Detect which cell encompasses the target text, then output its [X, Y] center coordinate. 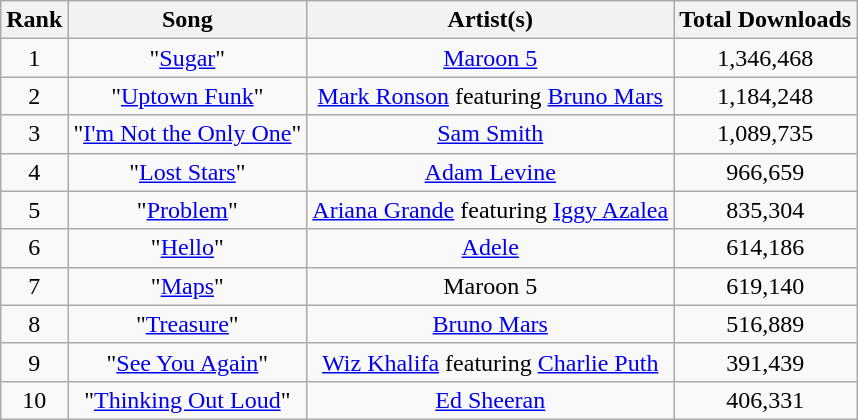
Sam Smith [490, 134]
6 [34, 248]
966,659 [766, 172]
Ariana Grande featuring Iggy Azalea [490, 210]
Artist(s) [490, 20]
Song [188, 20]
406,331 [766, 400]
"Problem" [188, 210]
Mark Ronson featuring Bruno Mars [490, 96]
10 [34, 400]
516,889 [766, 324]
"I'm Not the Only One" [188, 134]
614,186 [766, 248]
"Lost Stars" [188, 172]
"Sugar" [188, 58]
1,346,468 [766, 58]
Adele [490, 248]
391,439 [766, 362]
9 [34, 362]
3 [34, 134]
"Hello" [188, 248]
Total Downloads [766, 20]
Bruno Mars [490, 324]
1,089,735 [766, 134]
619,140 [766, 286]
4 [34, 172]
8 [34, 324]
1,184,248 [766, 96]
2 [34, 96]
Rank [34, 20]
835,304 [766, 210]
7 [34, 286]
"Thinking Out Loud" [188, 400]
"Treasure" [188, 324]
"See You Again" [188, 362]
Ed Sheeran [490, 400]
"Maps" [188, 286]
"Uptown Funk" [188, 96]
5 [34, 210]
Adam Levine [490, 172]
1 [34, 58]
Wiz Khalifa featuring Charlie Puth [490, 362]
